Return the [X, Y] coordinate for the center point of the cell that contains the specified text.  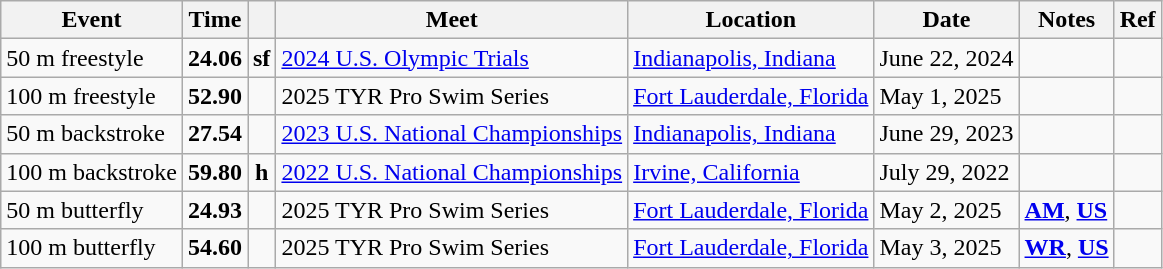
52.90 [214, 96]
May 1, 2025 [946, 96]
Irvine, California [751, 172]
54.60 [214, 248]
Notes [1066, 20]
July 29, 2022 [946, 172]
50 m butterfly [92, 210]
Meet [452, 20]
Time [214, 20]
Ref [1138, 20]
100 m backstroke [92, 172]
24.93 [214, 210]
24.06 [214, 58]
59.80 [214, 172]
sf [262, 58]
2022 U.S. National Championships [452, 172]
50 m freestyle [92, 58]
27.54 [214, 134]
WR, US [1066, 248]
h [262, 172]
50 m backstroke [92, 134]
AM, US [1066, 210]
Location [751, 20]
Event [92, 20]
100 m freestyle [92, 96]
May 2, 2025 [946, 210]
2024 U.S. Olympic Trials [452, 58]
2023 U.S. National Championships [452, 134]
June 29, 2023 [946, 134]
June 22, 2024 [946, 58]
Date [946, 20]
May 3, 2025 [946, 248]
100 m butterfly [92, 248]
